Search for the cell housing the specified text and yield its (X, Y) center coordinate. 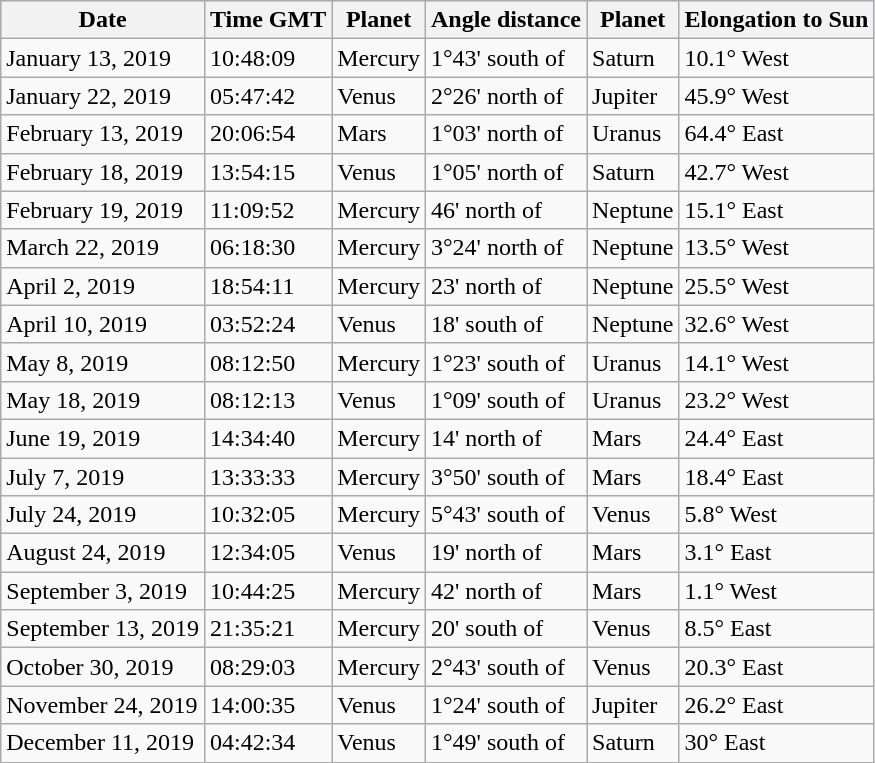
05:47:42 (268, 96)
February 18, 2019 (103, 172)
13:33:33 (268, 477)
2°26' north of (506, 96)
23.2° West (776, 400)
26.2° East (776, 705)
04:42:34 (268, 743)
08:29:03 (268, 667)
Angle distance (506, 20)
3°24' north of (506, 248)
45.9° West (776, 96)
14.1° West (776, 362)
Elongation to Sun (776, 20)
5.8° West (776, 515)
April 2, 2019 (103, 286)
24.4° East (776, 438)
10:44:25 (268, 591)
18.4° East (776, 477)
February 13, 2019 (103, 134)
11:09:52 (268, 210)
1°03' north of (506, 134)
25.5° West (776, 286)
20.3° East (776, 667)
20:06:54 (268, 134)
3.1° East (776, 553)
13.5° West (776, 248)
46' north of (506, 210)
13:54:15 (268, 172)
14:00:35 (268, 705)
February 19, 2019 (103, 210)
18' south of (506, 324)
1°09' south of (506, 400)
November 24, 2019 (103, 705)
08:12:50 (268, 362)
42.7° West (776, 172)
October 30, 2019 (103, 667)
06:18:30 (268, 248)
10.1° West (776, 58)
18:54:11 (268, 286)
1°49' south of (506, 743)
August 24, 2019 (103, 553)
September 3, 2019 (103, 591)
64.4° East (776, 134)
June 19, 2019 (103, 438)
1°24' south of (506, 705)
14:34:40 (268, 438)
March 22, 2019 (103, 248)
23' north of (506, 286)
1°43' south of (506, 58)
21:35:21 (268, 629)
2°43' south of (506, 667)
32.6° West (776, 324)
May 18, 2019 (103, 400)
July 24, 2019 (103, 515)
Date (103, 20)
10:32:05 (268, 515)
July 7, 2019 (103, 477)
1°23' south of (506, 362)
January 13, 2019 (103, 58)
12:34:05 (268, 553)
April 10, 2019 (103, 324)
May 8, 2019 (103, 362)
08:12:13 (268, 400)
20' south of (506, 629)
1°05' north of (506, 172)
5°43' south of (506, 515)
1.1° West (776, 591)
42' north of (506, 591)
30° East (776, 743)
3°50' south of (506, 477)
8.5° East (776, 629)
19' north of (506, 553)
03:52:24 (268, 324)
September 13, 2019 (103, 629)
Time GMT (268, 20)
15.1° East (776, 210)
December 11, 2019 (103, 743)
14' north of (506, 438)
10:48:09 (268, 58)
January 22, 2019 (103, 96)
